Output the [X, Y] coordinate of the center of the cell containing the given text.  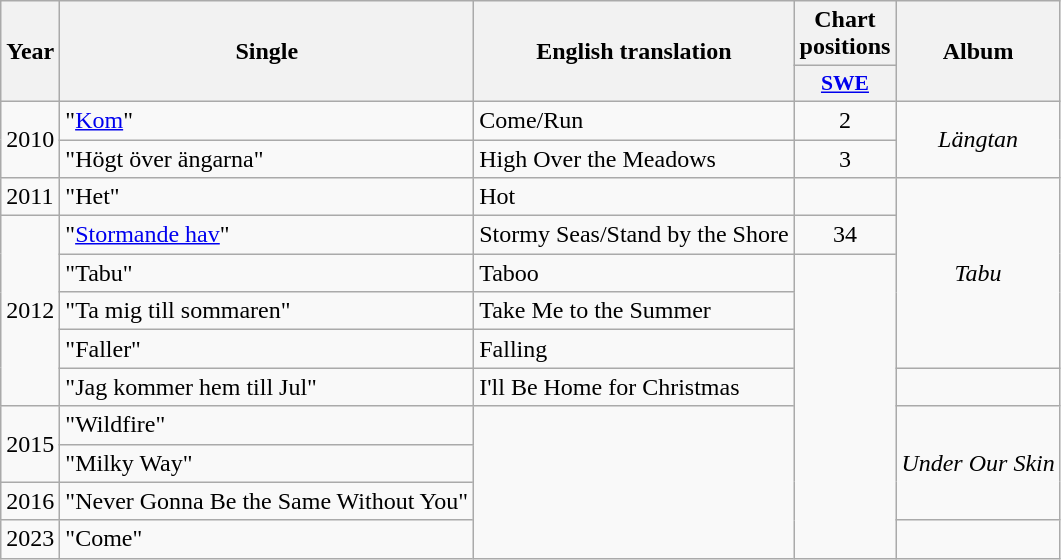
Taboo [634, 273]
Under Our Skin [978, 463]
2011 [30, 197]
Falling [634, 349]
Take Me to the Summer [634, 311]
2015 [30, 444]
"Faller" [267, 349]
2016 [30, 501]
"Jag kommer hem till Jul" [267, 387]
Come/Run [634, 120]
2 [845, 120]
"Wildfire" [267, 425]
English translation [634, 52]
"Ta mig till sommaren" [267, 311]
"Högt över ängarna" [267, 159]
SWE [845, 84]
I'll Be Home for Christmas [634, 387]
"Tabu" [267, 273]
2023 [30, 539]
Hot [634, 197]
High Over the Meadows [634, 159]
2012 [30, 311]
Year [30, 52]
34 [845, 235]
Längtan [978, 139]
"Milky Way" [267, 463]
"Het" [267, 197]
Tabu [978, 273]
Album [978, 52]
2010 [30, 139]
"Never Gonna Be the Same Without You" [267, 501]
"Kom" [267, 120]
"Stormande hav" [267, 235]
3 [845, 159]
"Come" [267, 539]
Chart positions [845, 34]
Stormy Seas/Stand by the Shore [634, 235]
Single [267, 52]
